Detect which cell encompasses the target text, then output its [X, Y] center coordinate. 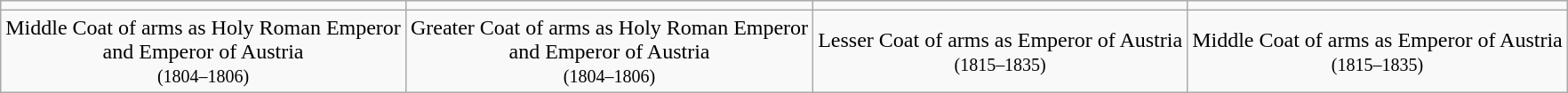
Middle Coat of arms as Holy Roman Emperor and Emperor of Austria(1804–1806) [204, 51]
Greater Coat of arms as Holy Roman Emperor and Emperor of Austria(1804–1806) [609, 51]
Middle Coat of arms as Emperor of Austria(1815–1835) [1378, 51]
Lesser Coat of arms as Emperor of Austria(1815–1835) [1001, 51]
